Return the [x, y] coordinate for the center point of the cell that contains the specified text.  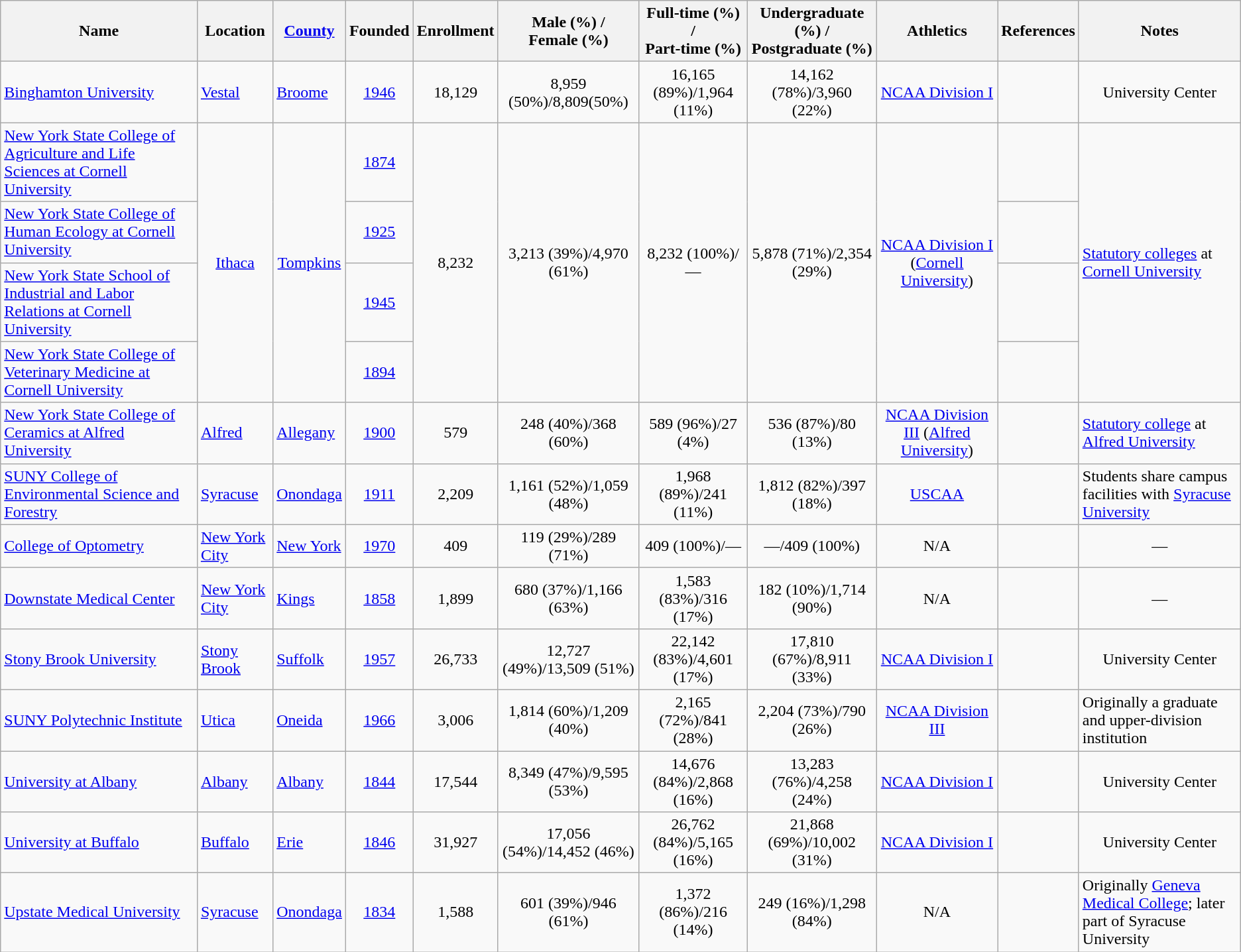
Ithaca [235, 263]
1,814 (60%)/1,209 (40%) [569, 720]
Notes [1159, 31]
Downstate Medical Center [99, 598]
21,868 (69%)/10,002 (31%) [811, 843]
Oneida [310, 720]
17,544 [455, 781]
1957 [379, 659]
College of Optometry [99, 546]
New York State College of Ceramics at Alfred University [99, 433]
Kings [310, 598]
NCAA Division III (Alfred University) [937, 433]
University at Buffalo [99, 843]
5,878 (71%)/2,354 (29%) [811, 263]
1,899 [455, 598]
New York State College of Agriculture and Life Sciences at Cornell University [99, 162]
1900 [379, 433]
Utica [235, 720]
16,165 (89%)/1,964 (11%) [693, 92]
1874 [379, 162]
119 (29%)/289 (71%) [569, 546]
NCAA Division III [937, 720]
1946 [379, 92]
409 (100%)/— [693, 546]
8,959 (50%)/8,809(50%) [569, 92]
Binghamton University [99, 92]
Broome [310, 92]
References [1038, 31]
—/409 (100%) [811, 546]
New York State School of Industrial and Labor Relations at Cornell University [99, 302]
Statutory colleges at Cornell University [1159, 263]
22,142 (83%)/4,601 (17%) [693, 659]
County [310, 31]
26,762 (84%)/5,165 (16%) [693, 843]
1858 [379, 598]
1,372 (86%)/216 (14%) [693, 912]
Name [99, 31]
579 [455, 433]
USCAA [937, 494]
Location [235, 31]
1844 [379, 781]
14,676 (84%)/2,868 (16%) [693, 781]
2,204 (73%)/790 (26%) [811, 720]
New York [310, 546]
1,161 (52%)/1,059 (48%) [569, 494]
31,927 [455, 843]
University at Albany [99, 781]
Buffalo [235, 843]
Allegany [310, 433]
12,727 (49%)/13,509 (51%) [569, 659]
1970 [379, 546]
Alfred [235, 433]
182 (10%)/1,714 (90%) [811, 598]
3,213 (39%)/4,970 (61%) [569, 263]
New York State College of Veterinary Medicine at Cornell University [99, 372]
1911 [379, 494]
13,283 (76%)/4,258 (24%) [811, 781]
1966 [379, 720]
1,968 (89%)/241 (11%) [693, 494]
1846 [379, 843]
SUNY College of Environmental Science and Forestry [99, 494]
1,583 (83%)/316 (17%) [693, 598]
14,162 (78%)/3,960 (22%) [811, 92]
8,232 (100%)/— [693, 263]
17,810 (67%)/8,911 (33%) [811, 659]
Suffolk [310, 659]
Originally Geneva Medical College; later part of Syracuse University [1159, 912]
Tompkins [310, 263]
Erie [310, 843]
Originally a graduate and upper-division institution [1159, 720]
2,209 [455, 494]
Vestal [235, 92]
1834 [379, 912]
409 [455, 546]
2,165 (72%)/841 (28%) [693, 720]
17,056 (54%)/14,452 (46%) [569, 843]
8,232 [455, 263]
1945 [379, 302]
1925 [379, 232]
680 (37%)/1,166 (63%) [569, 598]
NCAA Division I (Cornell University) [937, 263]
New York State College of Human Ecology at Cornell University [99, 232]
1,588 [455, 912]
Full-time (%) /Part-time (%) [693, 31]
18,129 [455, 92]
Founded [379, 31]
248 (40%)/368 (60%) [569, 433]
Statutory college at Alfred University [1159, 433]
Upstate Medical University [99, 912]
SUNY Polytechnic Institute [99, 720]
Stony Brook University [99, 659]
Stony Brook [235, 659]
Male (%) /Female (%) [569, 31]
249 (16%)/1,298 (84%) [811, 912]
Students share campus facilities with Syracuse University [1159, 494]
Enrollment [455, 31]
8,349 (47%)/9,595 (53%) [569, 781]
589 (96%)/27 (4%) [693, 433]
536 (87%)/80 (13%) [811, 433]
26,733 [455, 659]
1,812 (82%)/397 (18%) [811, 494]
1894 [379, 372]
601 (39%)/946 (61%) [569, 912]
Athletics [937, 31]
3,006 [455, 720]
Undergraduate (%) /Postgraduate (%) [811, 31]
